Return [X, Y] of the center of cell containing provided text 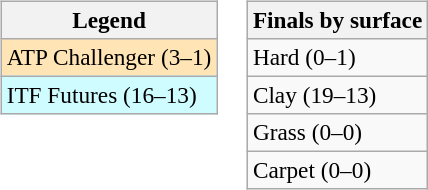
Carpet (0–0) [337, 171]
Grass (0–0) [337, 133]
Legend [108, 20]
Clay (19–13) [337, 95]
ITF Futures (16–13) [108, 95]
Finals by surface [337, 20]
ATP Challenger (3–1) [108, 57]
Hard (0–1) [337, 57]
